Output the (X, Y) coordinate of the center of the cell containing the given text.  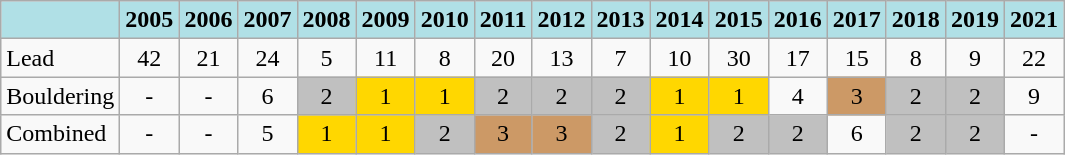
2013 (620, 20)
2005 (150, 20)
2011 (503, 20)
20 (503, 58)
4 (798, 96)
Bouldering (60, 96)
10 (680, 58)
2018 (916, 20)
2021 (1034, 20)
42 (150, 58)
2007 (268, 20)
15 (856, 58)
Combined (60, 134)
2015 (738, 20)
2006 (208, 20)
2012 (562, 20)
13 (562, 58)
2009 (386, 20)
24 (268, 58)
30 (738, 58)
11 (386, 58)
2017 (856, 20)
7 (620, 58)
22 (1034, 58)
2014 (680, 20)
2008 (326, 20)
2016 (798, 20)
Lead (60, 58)
21 (208, 58)
2010 (444, 20)
17 (798, 58)
2019 (974, 20)
